For the text-containing cell, return its midpoint in [x, y] coordinate format. 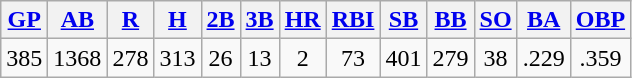
GP [24, 20]
38 [496, 58]
.229 [544, 58]
BB [450, 20]
73 [353, 58]
R [130, 20]
279 [450, 58]
.359 [600, 58]
SB [404, 20]
AB [78, 20]
OBP [600, 20]
278 [130, 58]
2B [220, 20]
26 [220, 58]
H [178, 20]
SO [496, 20]
2 [302, 58]
313 [178, 58]
401 [404, 58]
BA [544, 20]
HR [302, 20]
13 [260, 58]
RBI [353, 20]
385 [24, 58]
1368 [78, 58]
3B [260, 20]
